Provide the [X, Y] coordinate of the cell's center where the given text is located.  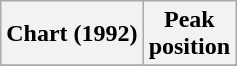
Chart (1992) [72, 34]
Peakposition [189, 34]
